Return [x, y] of the center of cell containing provided text 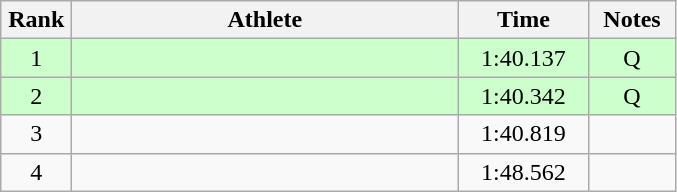
1:40.137 [524, 58]
2 [36, 96]
Athlete [265, 20]
1:40.342 [524, 96]
4 [36, 172]
3 [36, 134]
Notes [632, 20]
Rank [36, 20]
1:40.819 [524, 134]
1 [36, 58]
Time [524, 20]
1:48.562 [524, 172]
